Pinpoint the cell where the given text exists, returning its (x, y) midpoint coordinate. 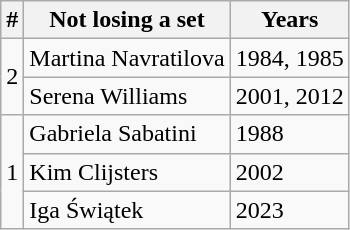
Not losing a set (127, 20)
2001, 2012 (290, 96)
Iga Świątek (127, 210)
2 (12, 77)
2023 (290, 210)
2002 (290, 172)
Years (290, 20)
Serena Williams (127, 96)
Kim Clijsters (127, 172)
1 (12, 172)
1984, 1985 (290, 58)
# (12, 20)
1988 (290, 134)
Martina Navratilova (127, 58)
Gabriela Sabatini (127, 134)
